Return the (X, Y) coordinate for the center point of the cell that contains the specified text.  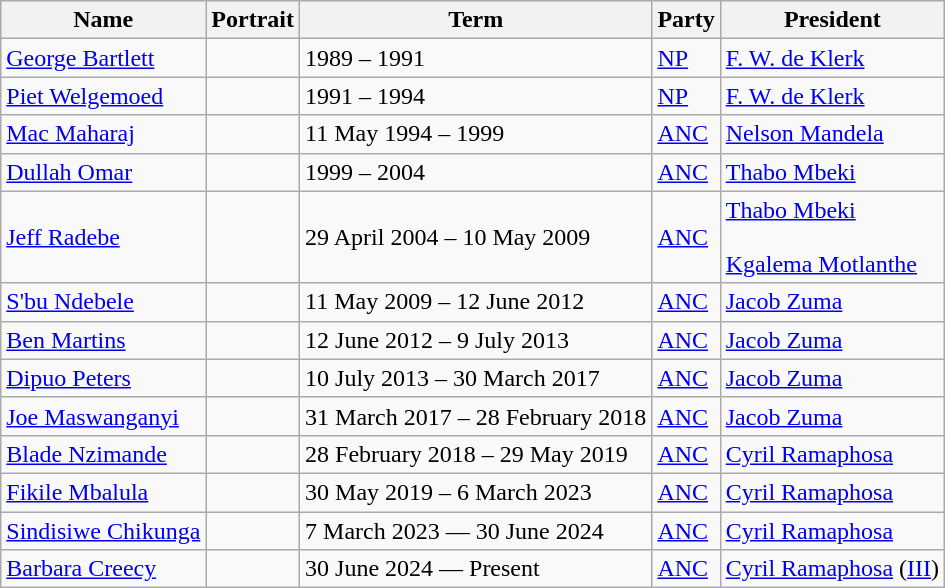
Portrait (253, 20)
S'bu Ndebele (104, 302)
12 June 2012 – 9 July 2013 (476, 340)
Cyril Ramaphosa (III) (832, 569)
1999 – 2004 (476, 172)
28 February 2018 – 29 May 2019 (476, 454)
Term (476, 20)
Dullah Omar (104, 172)
29 April 2004 – 10 May 2009 (476, 237)
30 June 2024 — Present (476, 569)
1989 – 1991 (476, 58)
Barbara Creecy (104, 569)
Blade Nzimande (104, 454)
Fikile Mbalula (104, 492)
Thabo Mbeki (832, 172)
George Bartlett (104, 58)
President (832, 20)
1991 – 1994 (476, 96)
Jeff Radebe (104, 237)
Name (104, 20)
Joe Maswanganyi (104, 416)
Ben Martins (104, 340)
Party (686, 20)
Mac Maharaj (104, 134)
11 May 2009 – 12 June 2012 (476, 302)
Dipuo Peters (104, 378)
30 May 2019 – 6 March 2023 (476, 492)
7 March 2023 — 30 June 2024 (476, 531)
Piet Welgemoed (104, 96)
11 May 1994 – 1999 (476, 134)
31 March 2017 – 28 February 2018 (476, 416)
Sindisiwe Chikunga (104, 531)
Nelson Mandela (832, 134)
Thabo Mbeki Kgalema Motlanthe (832, 237)
10 July 2013 – 30 March 2017 (476, 378)
